Provide the (X, Y) coordinate of the cell's center where the given text is located.  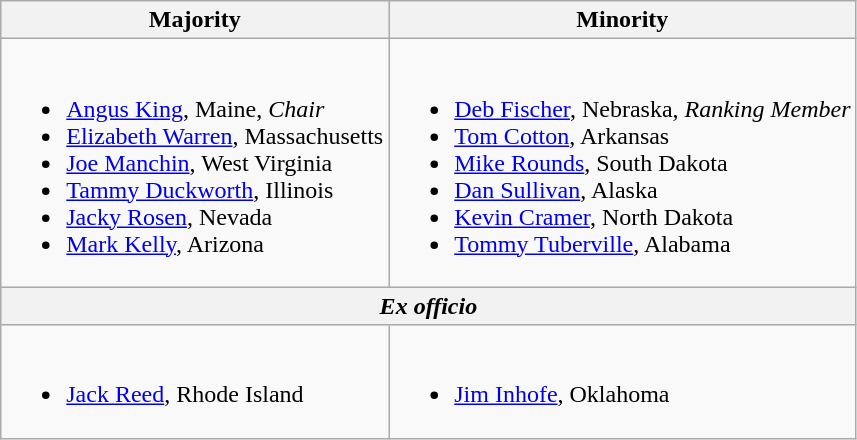
Jim Inhofe, Oklahoma (622, 382)
Angus King, Maine, ChairElizabeth Warren, MassachusettsJoe Manchin, West VirginiaTammy Duckworth, IllinoisJacky Rosen, NevadaMark Kelly, Arizona (195, 163)
Majority (195, 20)
Jack Reed, Rhode Island (195, 382)
Minority (622, 20)
Ex officio (428, 306)
